Locate the cell with the specified text and output its (x, y) center coordinate. 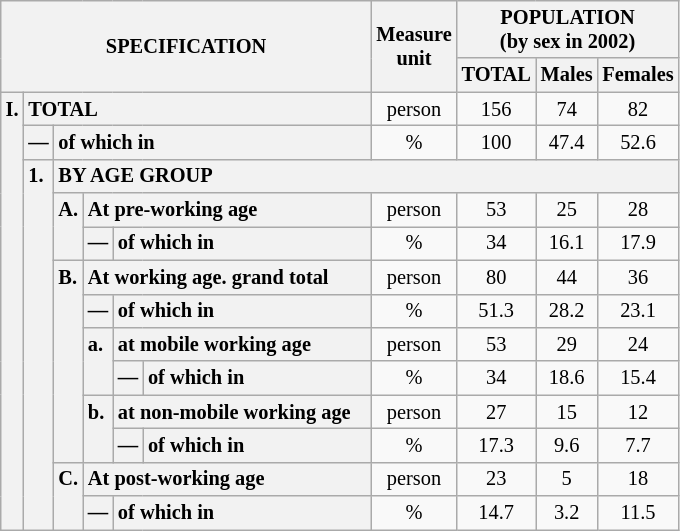
36 (638, 277)
82 (638, 109)
23.1 (638, 311)
18 (638, 479)
B. (68, 361)
74 (567, 109)
17.9 (638, 243)
27 (496, 412)
at non-mobile working age (242, 412)
25 (567, 210)
POPULATION (by sex in 2002) (568, 29)
14.7 (496, 513)
At post-working age (227, 479)
11.5 (638, 513)
23 (496, 479)
17.3 (496, 445)
18.6 (567, 378)
7.7 (638, 445)
5 (567, 479)
28 (638, 210)
At pre-working age (227, 210)
28.2 (567, 311)
At working age. grand total (227, 277)
b. (98, 428)
24 (638, 344)
12 (638, 412)
Measure unit (414, 46)
29 (567, 344)
9.6 (567, 445)
100 (496, 142)
3.2 (567, 513)
1. (38, 344)
A. (68, 226)
15 (567, 412)
SPECIFICATION (186, 46)
Females (638, 75)
52.6 (638, 142)
C. (68, 496)
80 (496, 277)
I. (12, 311)
15.4 (638, 378)
at mobile working age (242, 344)
51.3 (496, 311)
156 (496, 109)
a. (98, 360)
16.1 (567, 243)
44 (567, 277)
47.4 (567, 142)
Males (567, 75)
BY AGE GROUP (366, 176)
